For the text-containing cell, return its midpoint in [X, Y] coordinate format. 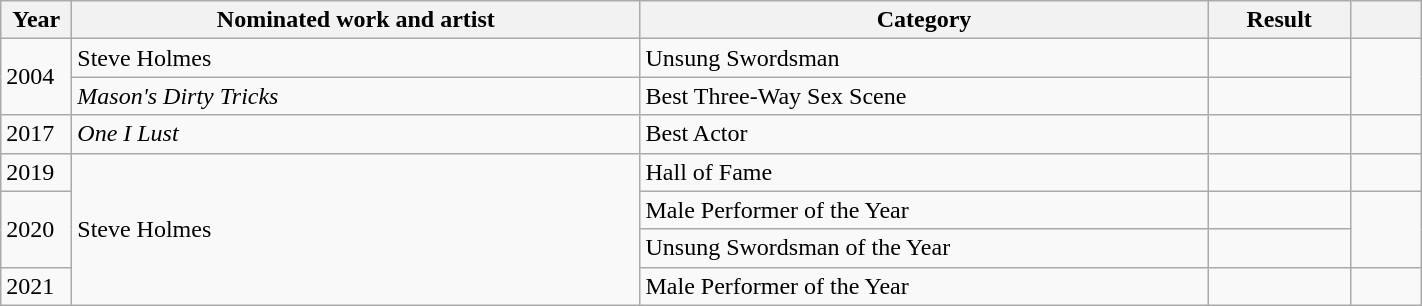
Result [1279, 20]
2004 [36, 77]
Mason's Dirty Tricks [356, 96]
One I Lust [356, 134]
Unsung Swordsman of the Year [924, 248]
Best Three-Way Sex Scene [924, 96]
2017 [36, 134]
2021 [36, 286]
Unsung Swordsman [924, 58]
Year [36, 20]
Hall of Fame [924, 172]
2019 [36, 172]
Best Actor [924, 134]
Category [924, 20]
Nominated work and artist [356, 20]
2020 [36, 229]
